Scan for the cell matching the given text and deliver its [x, y] coordinate at center. 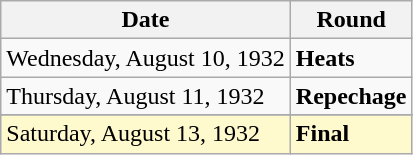
Round [351, 20]
Wednesday, August 10, 1932 [146, 58]
Final [351, 134]
Saturday, August 13, 1932 [146, 134]
Repechage [351, 96]
Thursday, August 11, 1932 [146, 96]
Date [146, 20]
Heats [351, 58]
